Detect which cell encompasses the target text, then output its (X, Y) center coordinate. 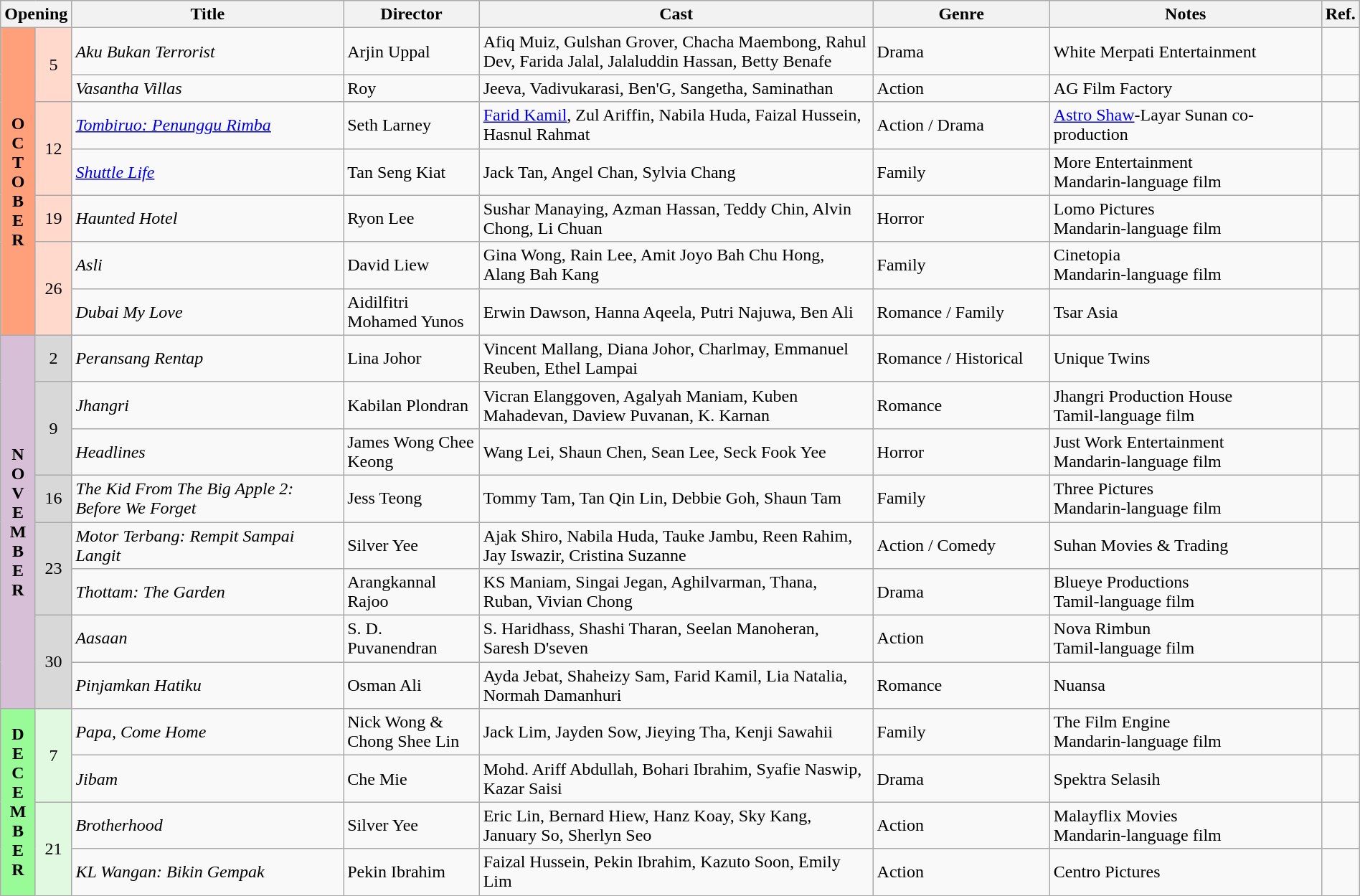
AG Film Factory (1185, 88)
Peransang Rentap (208, 359)
12 (53, 148)
More EntertainmentMandarin-language film (1185, 172)
KS Maniam, Singai Jegan, Aghilvarman, Thana, Ruban, Vivian Chong (676, 593)
Tombiruo: Penunggu Rimba (208, 125)
Action / Comedy (961, 545)
Lomo PicturesMandarin-language film (1185, 218)
Jhangri (208, 405)
Nova RimbunTamil-language film (1185, 638)
Eric Lin, Bernard Hiew, Hanz Koay, Sky Kang, January So, Sherlyn Seo (676, 825)
Haunted Hotel (208, 218)
5 (53, 65)
Thottam: The Garden (208, 593)
Sushar Manaying, Azman Hassan, Teddy Chin, Alvin Chong, Li Chuan (676, 218)
Asli (208, 265)
Pekin Ibrahim (412, 872)
Faizal Hussein, Pekin Ibrahim, Kazuto Soon, Emily Lim (676, 872)
16 (53, 498)
Shuttle Life (208, 172)
Jeeva, Vadivukarasi, Ben'G, Sangetha, Saminathan (676, 88)
Ryon Lee (412, 218)
Vincent Mallang, Diana Johor, Charlmay, Emmanuel Reuben, Ethel Lampai (676, 359)
Romance / Historical (961, 359)
White Merpati Entertainment (1185, 52)
21 (53, 849)
Nick Wong & Chong Shee Lin (412, 732)
Astro Shaw-Layar Sunan co-production (1185, 125)
Vicran Elanggoven, Agalyah Maniam, Kuben Mahadevan, Daview Puvanan, K. Karnan (676, 405)
Vasantha Villas (208, 88)
Che Mie (412, 779)
Opening (36, 14)
KL Wangan: Bikin Gempak (208, 872)
Tan Seng Kiat (412, 172)
NOVEMBER (19, 522)
Centro Pictures (1185, 872)
Notes (1185, 14)
Jess Teong (412, 498)
Osman Ali (412, 686)
The Kid From The Big Apple 2: Before We Forget (208, 498)
Jack Tan, Angel Chan, Sylvia Chang (676, 172)
19 (53, 218)
Dubai My Love (208, 311)
Aasaan (208, 638)
Title (208, 14)
Cast (676, 14)
Aku Bukan Terrorist (208, 52)
9 (53, 428)
S. Haridhass, Shashi Tharan, Seelan Manoheran, Saresh D'seven (676, 638)
Nuansa (1185, 686)
Kabilan Plondran (412, 405)
Genre (961, 14)
Afiq Muiz, Gulshan Grover, Chacha Maembong, Rahul Dev, Farida Jalal, Jalaluddin Hassan, Betty Benafe (676, 52)
Arjin Uppal (412, 52)
James Wong Chee Keong (412, 452)
Pinjamkan Hatiku (208, 686)
Aidilfitri Mohamed Yunos (412, 311)
Unique Twins (1185, 359)
Three PicturesMandarin-language film (1185, 498)
Headlines (208, 452)
Spektra Selasih (1185, 779)
Motor Terbang: Rempit Sampai Langit (208, 545)
Jhangri Production HouseTamil-language film (1185, 405)
CinetopiaMandarin-language film (1185, 265)
Seth Larney (412, 125)
Tsar Asia (1185, 311)
Director (412, 14)
Mohd. Ariff Abdullah, Bohari Ibrahim, Syafie Naswip, Kazar Saisi (676, 779)
Tommy Tam, Tan Qin Lin, Debbie Goh, Shaun Tam (676, 498)
Farid Kamil, Zul Ariffin, Nabila Huda, Faizal Hussein, Hasnul Rahmat (676, 125)
Arangkannal Rajoo (412, 593)
30 (53, 662)
23 (53, 569)
Ayda Jebat, Shaheizy Sam, Farid Kamil, Lia Natalia, Normah Damanhuri (676, 686)
Gina Wong, Rain Lee, Amit Joyo Bah Chu Hong, Alang Bah Kang (676, 265)
Romance / Family (961, 311)
Ajak Shiro, Nabila Huda, Tauke Jambu, Reen Rahim, Jay Iswazir, Cristina Suzanne (676, 545)
Jack Lim, Jayden Sow, Jieying Tha, Kenji Sawahii (676, 732)
7 (53, 755)
David Liew (412, 265)
Brotherhood (208, 825)
Wang Lei, Shaun Chen, Sean Lee, Seck Fook Yee (676, 452)
Erwin Dawson, Hanna Aqeela, Putri Najuwa, Ben Ali (676, 311)
Papa, Come Home (208, 732)
Roy (412, 88)
S. D. Puvanendran (412, 638)
Action / Drama (961, 125)
DECEMBER (19, 802)
26 (53, 288)
OCTOBER (19, 181)
Malayflix MoviesMandarin-language film (1185, 825)
Blueye ProductionsTamil-language film (1185, 593)
The Film EngineMandarin-language film (1185, 732)
Suhan Movies & Trading (1185, 545)
Lina Johor (412, 359)
2 (53, 359)
Jibam (208, 779)
Just Work EntertainmentMandarin-language film (1185, 452)
Ref. (1340, 14)
